Return the [X, Y] coordinate for the center point of the cell that contains the specified text.  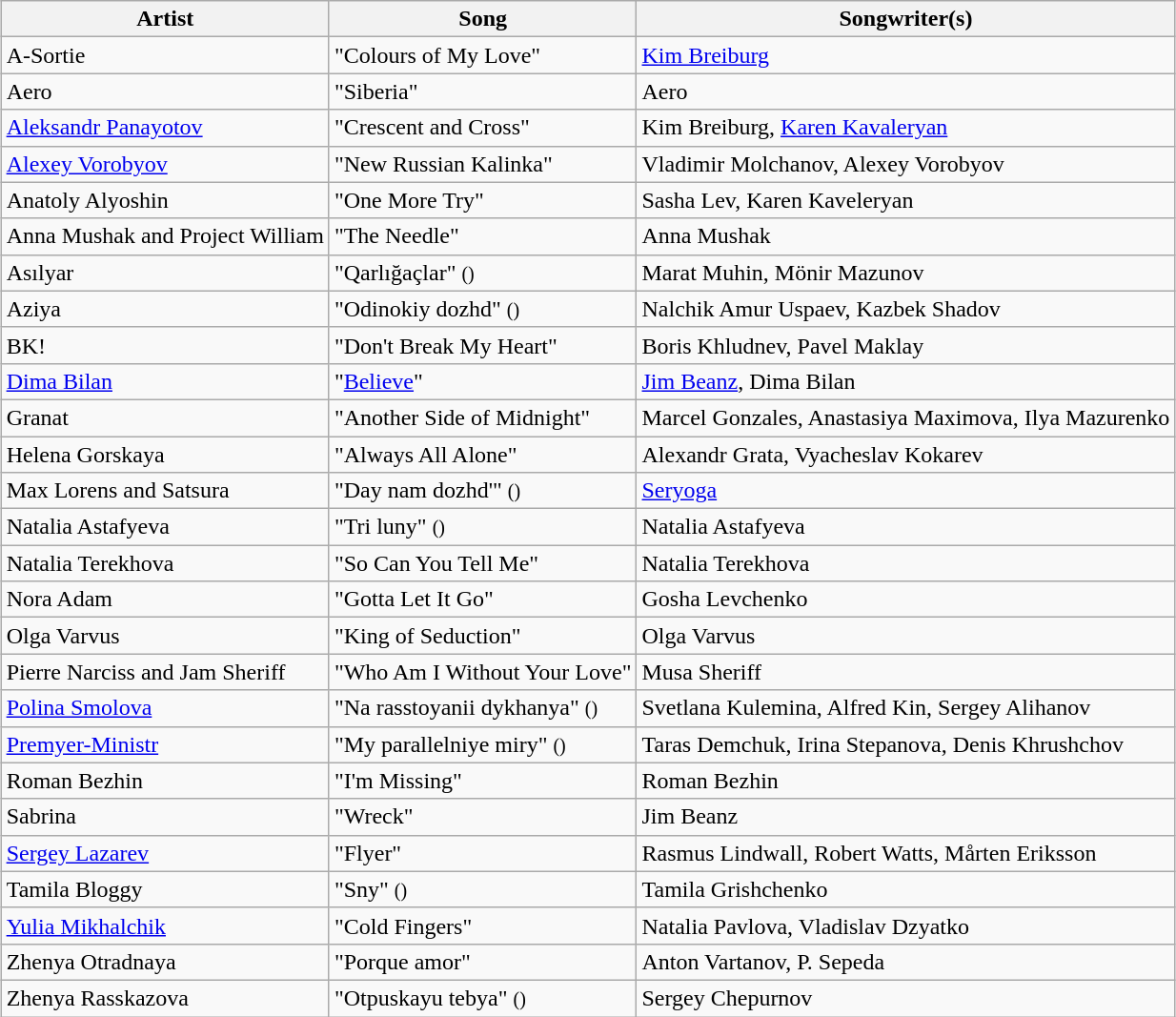
Jim Beanz, Dima Bilan [905, 381]
Sergey Chepurnov [905, 998]
"Sny" () [482, 889]
Asılyar [165, 273]
"Porque amor" [482, 962]
Anton Vartanov, P. Sepeda [905, 962]
"Always All Alone" [482, 455]
"Gotta Let It Go" [482, 600]
"Siberia" [482, 92]
Natalia Pavlova, Vladislav Dzyatko [905, 925]
Aziya [165, 309]
Jim Beanz [905, 817]
Musa Sheriff [905, 672]
"Wreck" [482, 817]
Rasmus Lindwall, Robert Watts, Mårten Eriksson [905, 853]
"Flyer" [482, 853]
"Crescent and Cross" [482, 128]
Songwriter(s) [905, 19]
Sergey Lazarev [165, 853]
Marat Muhin, Mönir Mazunov [905, 273]
"Don't Break My Heart" [482, 345]
Boris Khludnev, Pavel Maklay [905, 345]
"Otpuskayu tebya" () [482, 998]
Nalchik Amur Uspaev, Kazbek Shadov [905, 309]
"The Needle" [482, 236]
Sabrina [165, 817]
Aleksandr Panayotov [165, 128]
Marcel Gonzales, Anastasiya Maximova, Ilya Mazurenko [905, 417]
"Qarlığaçlar" () [482, 273]
"Na rasstoyanii dykhanya" () [482, 708]
Pierre Narciss and Jam Sheriff [165, 672]
"New Russian Kalinka" [482, 164]
"My parallelniye miry" () [482, 744]
Kim Breiburg, Karen Kavaleryan [905, 128]
"Colours of My Love" [482, 55]
"Day nam dozhd'" () [482, 491]
"Another Side of Midnight" [482, 417]
"King of Seduction" [482, 636]
Gosha Levchenko [905, 600]
"One More Try" [482, 200]
A-Sortie [165, 55]
"Tri luny" () [482, 527]
Seryoga [905, 491]
Taras Demchuk, Irina Stepanova, Denis Khrushchov [905, 744]
Alexandr Grata, Vyacheslav Kokarev [905, 455]
"Cold Fingers" [482, 925]
Premyer-Ministr [165, 744]
Svetlana Kulemina, Alfred Kin, Sergey Alihanov [905, 708]
Anatoly Alyoshin [165, 200]
Song [482, 19]
BK! [165, 345]
Yulia Mikhalchik [165, 925]
"Odinokiy dozhd" () [482, 309]
"I'm Missing" [482, 781]
"Who Am I Without Your Love" [482, 672]
"Believe" [482, 381]
Zhenya Otradnaya [165, 962]
Kim Breiburg [905, 55]
Nora Adam [165, 600]
Zhenya Rasskazova [165, 998]
Artist [165, 19]
Anna Mushak and Project William [165, 236]
Max Lorens and Satsura [165, 491]
Helena Gorskaya [165, 455]
Anna Mushak [905, 236]
Vladimir Molchanov, Alexey Vorobyov [905, 164]
Sasha Lev, Karen Kaveleryan [905, 200]
Dima Bilan [165, 381]
Alexey Vorobyov [165, 164]
Granat [165, 417]
"So Can You Tell Me" [482, 563]
Tamila Bloggy [165, 889]
Tamila Grishchenko [905, 889]
Polina Smolova [165, 708]
